Output the (X, Y) coordinate of the center of the cell containing the given text.  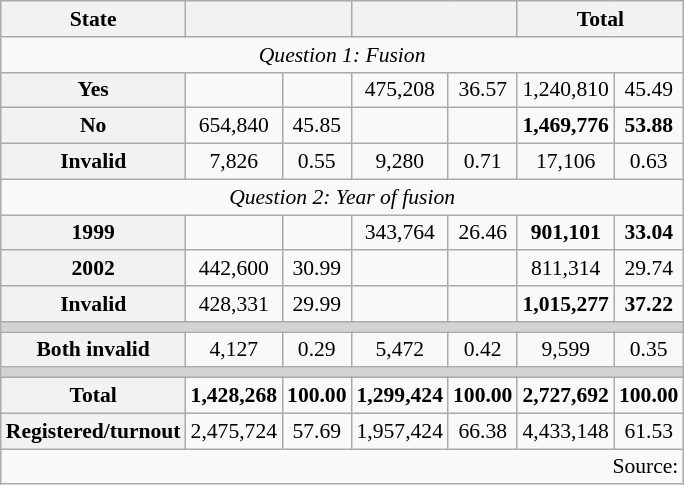
State (94, 19)
1,240,810 (565, 90)
1,469,776 (565, 126)
811,314 (565, 269)
Source: (342, 467)
1,299,424 (400, 396)
343,764 (400, 233)
66.38 (482, 431)
475,208 (400, 90)
45.85 (316, 126)
No (94, 126)
9,599 (565, 350)
36.57 (482, 90)
654,840 (234, 126)
57.69 (316, 431)
0.63 (648, 162)
Question 2: Year of fusion (342, 197)
2002 (94, 269)
442,600 (234, 269)
7,826 (234, 162)
0.29 (316, 350)
61.53 (648, 431)
Both invalid (94, 350)
29.99 (316, 304)
0.35 (648, 350)
33.04 (648, 233)
0.71 (482, 162)
30.99 (316, 269)
5,472 (400, 350)
Registered/turnout (94, 431)
Yes (94, 90)
428,331 (234, 304)
4,433,148 (565, 431)
901,101 (565, 233)
4,127 (234, 350)
45.49 (648, 90)
Question 1: Fusion (342, 55)
1999 (94, 233)
1,428,268 (234, 396)
9,280 (400, 162)
2,727,692 (565, 396)
53.88 (648, 126)
29.74 (648, 269)
0.42 (482, 350)
37.22 (648, 304)
0.55 (316, 162)
1,957,424 (400, 431)
2,475,724 (234, 431)
17,106 (565, 162)
26.46 (482, 233)
1,015,277 (565, 304)
